Return (x, y) of the center of cell containing provided text 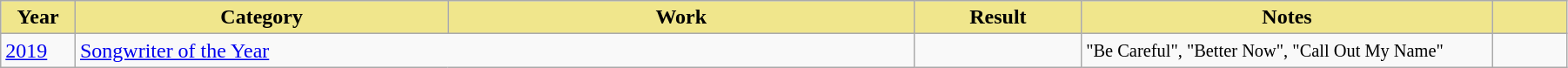
Year (38, 17)
"Be Careful", "Better Now", "Call Out My Name" (1286, 51)
Category (261, 17)
Result (999, 17)
2019 (38, 51)
Work (681, 17)
Notes (1286, 17)
Songwriter of the Year (494, 51)
